Determine the (x, y) coordinate at the center of the cell enclosing the given text.  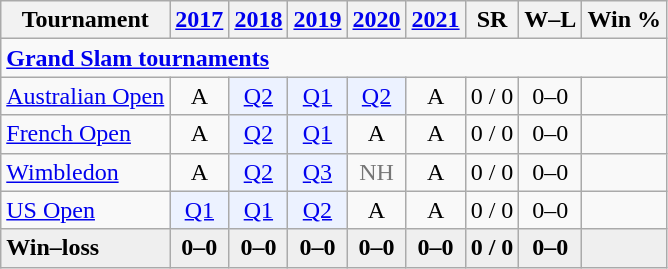
Win % (624, 20)
French Open (86, 134)
Australian Open (86, 96)
Win–loss (86, 248)
2018 (258, 20)
Q3 (318, 172)
2020 (376, 20)
Grand Slam tournaments (334, 58)
US Open (86, 210)
Wimbledon (86, 172)
2021 (436, 20)
W–L (550, 20)
2017 (200, 20)
2019 (318, 20)
Tournament (86, 20)
NH (376, 172)
SR (492, 20)
